Find where the given text appears and provide that cell's center as (X, Y) coordinate. 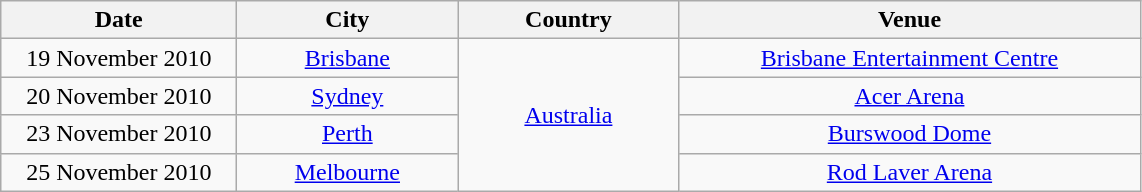
Rod Laver Arena (910, 172)
Brisbane (348, 58)
19 November 2010 (119, 58)
Perth (348, 134)
Acer Arena (910, 96)
Venue (910, 20)
25 November 2010 (119, 172)
Date (119, 20)
Brisbane Entertainment Centre (910, 58)
Australia (568, 115)
Country (568, 20)
Melbourne (348, 172)
Burswood Dome (910, 134)
City (348, 20)
20 November 2010 (119, 96)
23 November 2010 (119, 134)
Sydney (348, 96)
